Return the [X, Y] coordinate for the center point of the cell that contains the specified text.  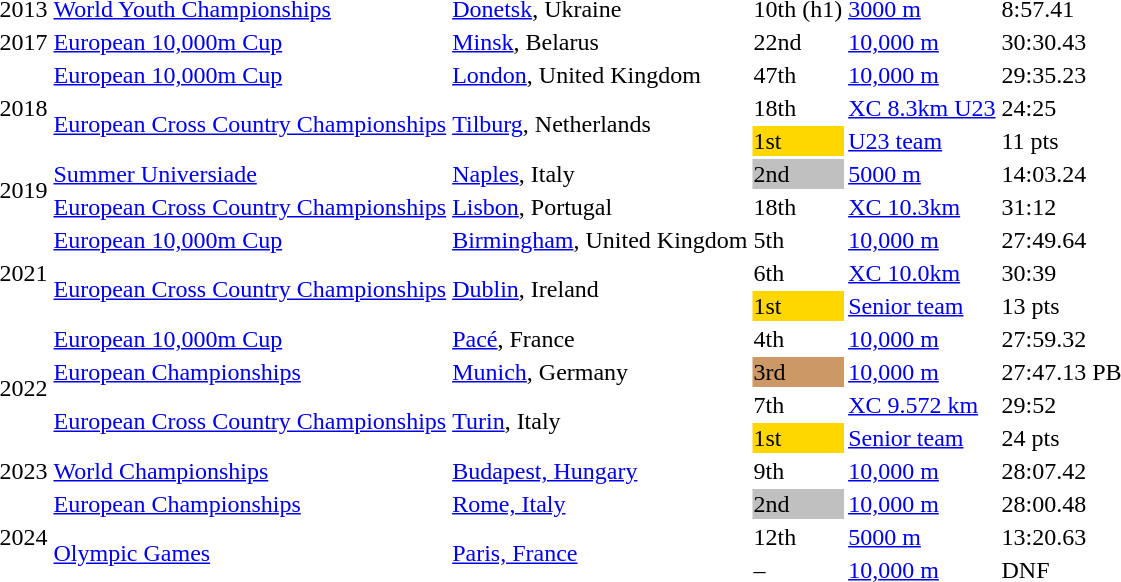
XC 10.0km [922, 273]
Summer Universiade [250, 174]
3rd [798, 372]
Tilburg, Netherlands [600, 124]
9th [798, 471]
World Championships [250, 471]
Rome, Italy [600, 504]
U23 team [922, 141]
7th [798, 405]
XC 8.3km U23 [922, 108]
Lisbon, Portugal [600, 207]
Naples, Italy [600, 174]
12th [798, 537]
Dublin, Ireland [600, 290]
Budapest, Hungary [600, 471]
Munich, Germany [600, 372]
4th [798, 339]
22nd [798, 42]
Turin, Italy [600, 422]
Pacé, France [600, 339]
47th [798, 75]
5th [798, 240]
Birmingham, United Kingdom [600, 240]
6th [798, 273]
XC 9.572 km [922, 405]
Minsk, Belarus [600, 42]
XC 10.3km [922, 207]
London, United Kingdom [600, 75]
